Output the (X, Y) coordinate of the center of the cell containing the given text.  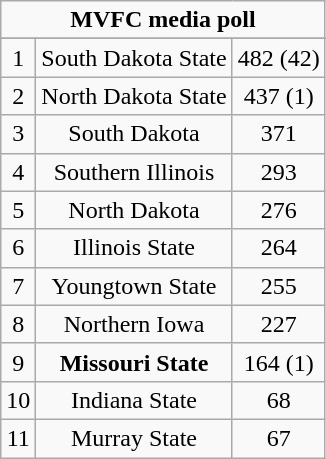
Southern Illinois (134, 172)
Northern Iowa (134, 324)
Murray State (134, 438)
264 (278, 248)
1 (18, 58)
South Dakota (134, 134)
Indiana State (134, 400)
164 (1) (278, 362)
371 (278, 134)
68 (278, 400)
437 (1) (278, 96)
Missouri State (134, 362)
South Dakota State (134, 58)
293 (278, 172)
255 (278, 286)
7 (18, 286)
10 (18, 400)
5 (18, 210)
MVFC media poll (163, 20)
4 (18, 172)
North Dakota (134, 210)
67 (278, 438)
9 (18, 362)
8 (18, 324)
2 (18, 96)
11 (18, 438)
276 (278, 210)
227 (278, 324)
Youngtown State (134, 286)
482 (42) (278, 58)
Illinois State (134, 248)
3 (18, 134)
North Dakota State (134, 96)
6 (18, 248)
